Detect which cell encompasses the target text, then output its (X, Y) center coordinate. 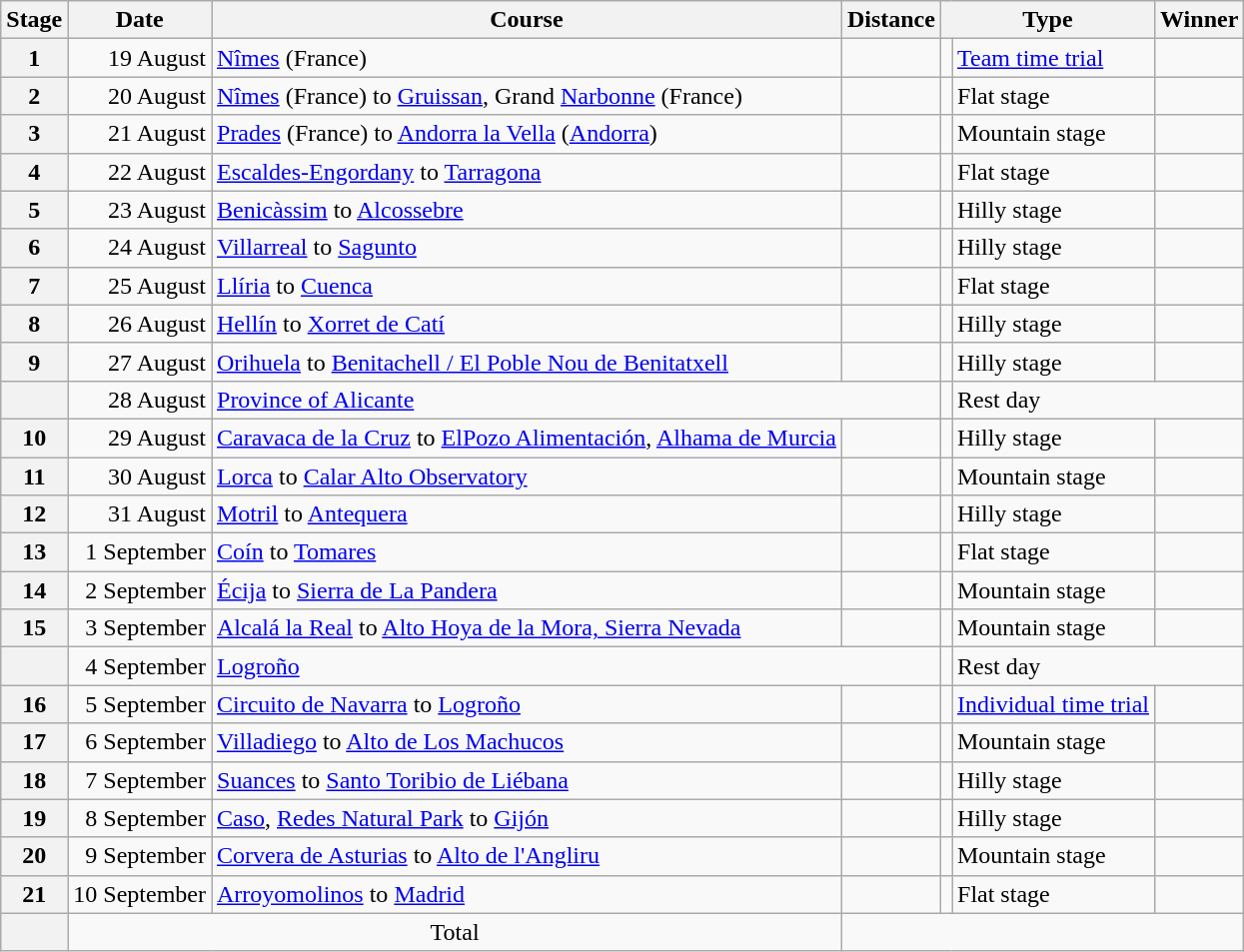
Écija to Sierra de La Pandera (528, 590)
Benicàssim to Alcossebre (528, 210)
19 (34, 818)
Corvera de Asturias to Alto de l'Angliru (528, 856)
10 September (140, 894)
16 (34, 704)
Suances to Santo Toribio de Liébana (528, 780)
4 September (140, 666)
Escaldes-Engordany to Tarragona (528, 172)
18 (34, 780)
5 (34, 210)
Distance (891, 20)
3 September (140, 628)
Date (140, 20)
Winner (1199, 20)
28 August (140, 400)
Logroño (577, 666)
2 (34, 96)
5 September (140, 704)
Hellín to Xorret de Catí (528, 324)
24 August (140, 248)
13 (34, 552)
Nîmes (France) (528, 58)
14 (34, 590)
3 (34, 134)
Prades (France) to Andorra la Vella (Andorra) (528, 134)
Course (528, 20)
15 (34, 628)
8 (34, 324)
Arroyomolinos to Madrid (528, 894)
Villarreal to Sagunto (528, 248)
27 August (140, 362)
Orihuela to Benitachell / El Poble Nou de Benitatxell (528, 362)
Caso, Redes Natural Park to Gijón (528, 818)
Caravaca de la Cruz to ElPozo Alimentación, Alhama de Murcia (528, 438)
Circuito de Navarra to Logroño (528, 704)
10 (34, 438)
7 (34, 286)
6 (34, 248)
6 September (140, 742)
1 (34, 58)
7 September (140, 780)
2 September (140, 590)
Coín to Tomares (528, 552)
Llíria to Cuenca (528, 286)
Type (1047, 20)
Alcalá la Real to Alto Hoya de la Mora, Sierra Nevada (528, 628)
21 (34, 894)
Total (456, 932)
1 September (140, 552)
9 (34, 362)
31 August (140, 514)
20 August (140, 96)
22 August (140, 172)
19 August (140, 58)
21 August (140, 134)
12 (34, 514)
25 August (140, 286)
Province of Alicante (577, 400)
Team time trial (1053, 58)
Individual time trial (1053, 704)
17 (34, 742)
26 August (140, 324)
9 September (140, 856)
30 August (140, 476)
Lorca to Calar Alto Observatory (528, 476)
29 August (140, 438)
20 (34, 856)
23 August (140, 210)
4 (34, 172)
Nîmes (France) to Gruissan, Grand Narbonne (France) (528, 96)
Motril to Antequera (528, 514)
Stage (34, 20)
11 (34, 476)
Villadiego to Alto de Los Machucos (528, 742)
8 September (140, 818)
